Return the [X, Y] coordinate for the center point of the cell that contains the specified text.  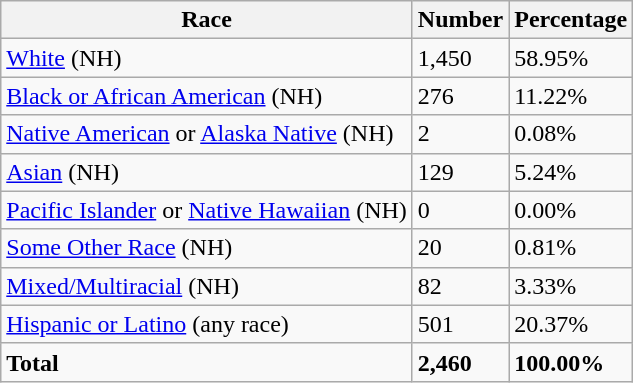
Black or African American (NH) [207, 96]
5.24% [571, 172]
1,450 [460, 58]
0.00% [571, 210]
82 [460, 286]
Total [207, 362]
501 [460, 324]
276 [460, 96]
Hispanic or Latino (any race) [207, 324]
3.33% [571, 286]
100.00% [571, 362]
0.08% [571, 134]
Pacific Islander or Native Hawaiian (NH) [207, 210]
20.37% [571, 324]
Percentage [571, 20]
11.22% [571, 96]
0.81% [571, 248]
Number [460, 20]
2,460 [460, 362]
Some Other Race (NH) [207, 248]
Native American or Alaska Native (NH) [207, 134]
White (NH) [207, 58]
20 [460, 248]
Race [207, 20]
129 [460, 172]
58.95% [571, 58]
Mixed/Multiracial (NH) [207, 286]
Asian (NH) [207, 172]
0 [460, 210]
2 [460, 134]
